From the cell containing the given text, extract its center point as [x, y] coordinate. 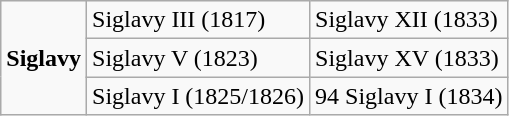
Siglavy III (1817) [198, 20]
94 Siglavy I (1834) [409, 96]
Siglavy I (1825/1826) [198, 96]
Siglavy [44, 58]
Siglavy XII (1833) [409, 20]
Siglavy V (1823) [198, 58]
Siglavy XV (1833) [409, 58]
